Find where the given text appears and provide that cell's center as [X, Y] coordinate. 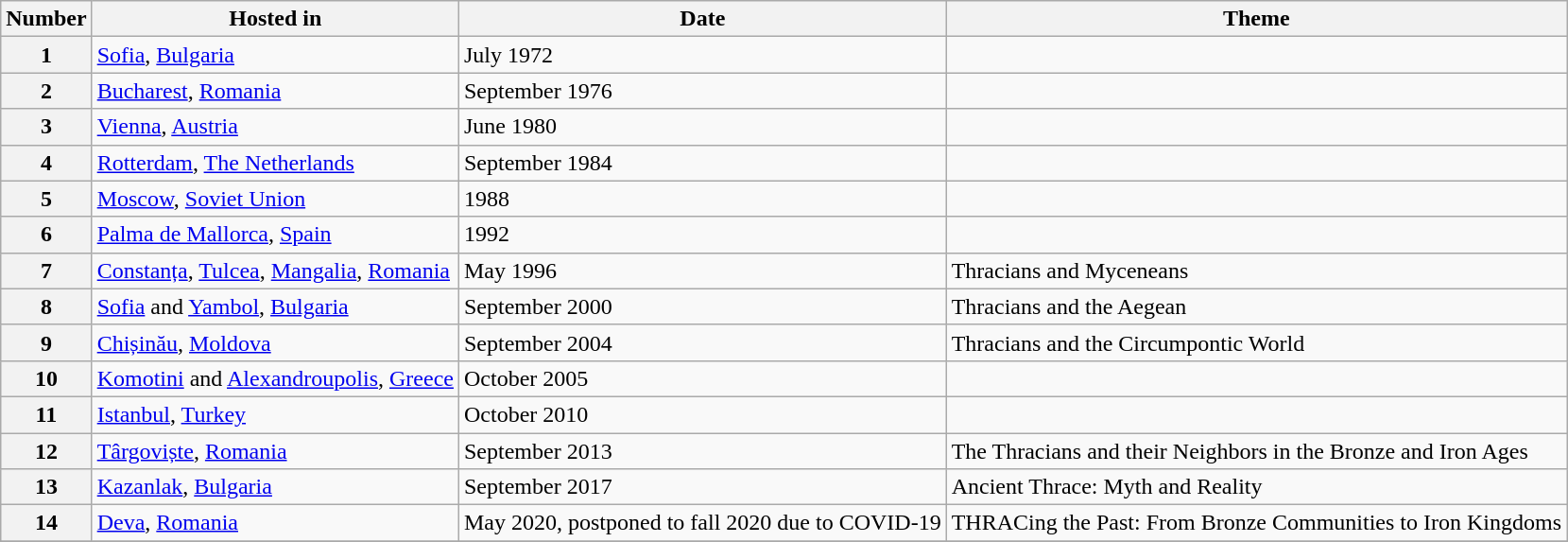
Rotterdam, The Netherlands [275, 163]
9 [46, 342]
1988 [702, 199]
10 [46, 378]
1992 [702, 235]
Date [702, 19]
June 1980 [702, 127]
1 [46, 55]
September 1976 [702, 91]
Moscow, Soviet Union [275, 199]
Number [46, 19]
Vienna, Austria [275, 127]
14 [46, 523]
Deva, Romania [275, 523]
8 [46, 306]
Thracians and the Aegean [1256, 306]
Palma de Mallorca, Spain [275, 235]
6 [46, 235]
13 [46, 487]
Istanbul, Turkey [275, 414]
5 [46, 199]
May 1996 [702, 271]
THRACing the Past: From Bronze Communities to Iron Kingdoms [1256, 523]
Constanța, Tulcea, Mangalia, Romania [275, 271]
Târgoviște, Romania [275, 451]
Bucharest, Romania [275, 91]
Chișinău, Moldova [275, 342]
Thracians and Myceneans [1256, 271]
July 1972 [702, 55]
September 2017 [702, 487]
2 [46, 91]
September 2000 [702, 306]
The Thracians and their Neighbors in the Bronze and Iron Ages [1256, 451]
Theme [1256, 19]
September 2004 [702, 342]
Thracians and the Circumpontic World [1256, 342]
May 2020, postponed to fall 2020 due to COVID-19 [702, 523]
7 [46, 271]
Komotini and Alexandroupolis, Greece [275, 378]
Hosted in [275, 19]
Sofia, Bulgaria [275, 55]
Kazanlak, Bulgaria [275, 487]
3 [46, 127]
September 2013 [702, 451]
Ancient Thrace: Myth and Reality [1256, 487]
Sofia and Yambol, Bulgaria [275, 306]
4 [46, 163]
11 [46, 414]
October 2010 [702, 414]
September 1984 [702, 163]
12 [46, 451]
October 2005 [702, 378]
